Search for the cell housing the specified text and yield its (X, Y) center coordinate. 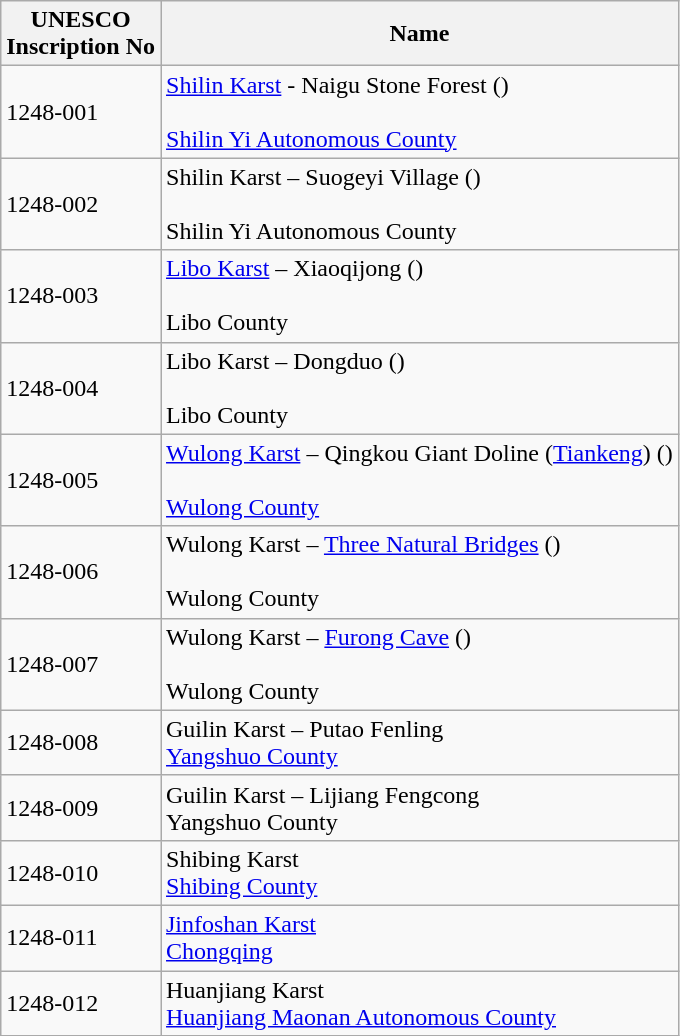
Guilin Karst – Putao FenlingYangshuo County (419, 742)
Libo Karst – Dongduo ()Libo County (419, 388)
1248-009 (81, 808)
1248-006 (81, 572)
1248-003 (81, 296)
1248-007 (81, 664)
Huanjiang KarstHuanjiang Maonan Autonomous County (419, 1002)
Wulong Karst – Qingkou Giant Doline (Tiankeng) ()Wulong County (419, 480)
Shibing KarstShibing County (419, 872)
Shilin Karst – Suogeyi Village ()Shilin Yi Autonomous County (419, 204)
1248-012 (81, 1002)
1248-010 (81, 872)
1248-008 (81, 742)
1248-011 (81, 938)
1248-004 (81, 388)
1248-005 (81, 480)
Wulong Karst – Furong Cave ()Wulong County (419, 664)
UNESCOInscription No (81, 34)
1248-001 (81, 112)
1248-002 (81, 204)
Name (419, 34)
Guilin Karst – Lijiang FengcongYangshuo County (419, 808)
Libo Karst – Xiaoqijong ()Libo County (419, 296)
Shilin Karst - Naigu Stone Forest ()Shilin Yi Autonomous County (419, 112)
Wulong Karst – Three Natural Bridges ()Wulong County (419, 572)
Jinfoshan KarstChongqing (419, 938)
